Pinpoint the cell where the given text exists, returning its [X, Y] midpoint coordinate. 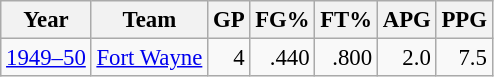
2.0 [406, 58]
FT% [346, 20]
7.5 [464, 58]
.800 [346, 58]
4 [229, 58]
GP [229, 20]
.440 [282, 58]
Fort Wayne [150, 58]
APG [406, 20]
Team [150, 20]
Year [46, 20]
1949–50 [46, 58]
PPG [464, 20]
FG% [282, 20]
